Return the [x, y] coordinate for the center point of the cell that contains the specified text.  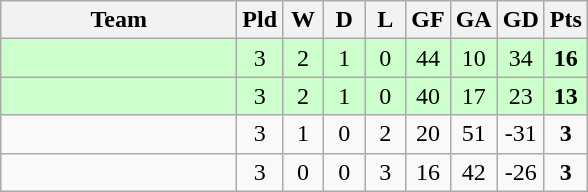
51 [474, 134]
-26 [520, 172]
GA [474, 20]
44 [428, 58]
D [344, 20]
10 [474, 58]
L [386, 20]
13 [566, 96]
42 [474, 172]
17 [474, 96]
40 [428, 96]
Pts [566, 20]
GF [428, 20]
20 [428, 134]
34 [520, 58]
Team [119, 20]
23 [520, 96]
W [304, 20]
GD [520, 20]
Pld [260, 20]
-31 [520, 134]
